Identify which cell holds the provided text, then report its (X, Y) central coordinate. 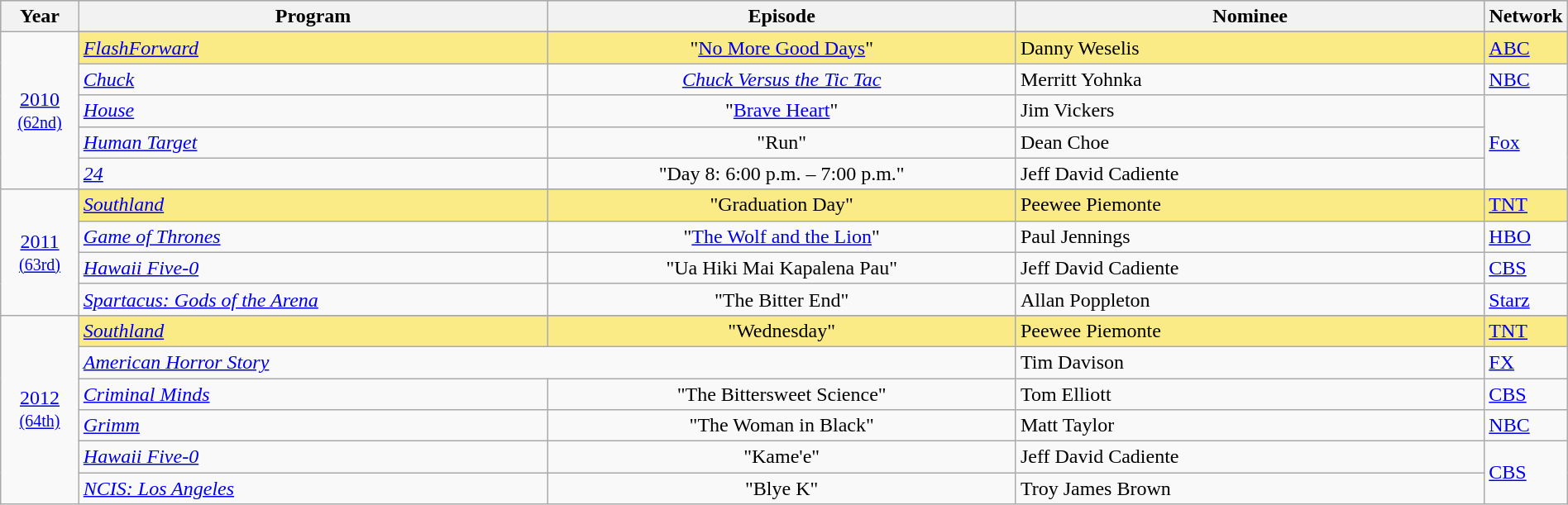
Human Target (313, 142)
Danny Weselis (1250, 48)
FX (1526, 362)
Allan Poppleton (1250, 299)
Game of Thrones (313, 236)
House (313, 111)
Paul Jennings (1250, 236)
Merritt Yohnka (1250, 79)
Troy James Brown (1250, 488)
Tom Elliott (1250, 394)
"Graduation Day" (782, 205)
ABC (1526, 48)
2012(64th) (40, 409)
2011(63rd) (40, 252)
Network (1526, 17)
"The Wolf and the Lion" (782, 236)
24 (313, 174)
Jim Vickers (1250, 111)
American Horror Story (547, 362)
"The Bittersweet Science" (782, 394)
Grimm (313, 426)
Episode (782, 17)
"Brave Heart" (782, 111)
HBO (1526, 236)
"No More Good Days" (782, 48)
Chuck Versus the Tic Tac (782, 79)
"Run" (782, 142)
NCIS: Los Angeles (313, 488)
Chuck (313, 79)
Tim Davison (1250, 362)
"The Bitter End" (782, 299)
"Wednesday" (782, 331)
Program (313, 17)
Year (40, 17)
"The Woman in Black" (782, 426)
"Day 8: 6:00 p.m. – 7:00 p.m." (782, 174)
Starz (1526, 299)
Spartacus: Gods of the Arena (313, 299)
Dean Choe (1250, 142)
Matt Taylor (1250, 426)
"Blye K" (782, 488)
Nominee (1250, 17)
Criminal Minds (313, 394)
"Ua Hiki Mai Kapalena Pau" (782, 268)
"Kame'e" (782, 457)
FlashForward (313, 48)
2010(62nd) (40, 111)
Fox (1526, 142)
